Return [X, Y] of the center of cell containing provided text 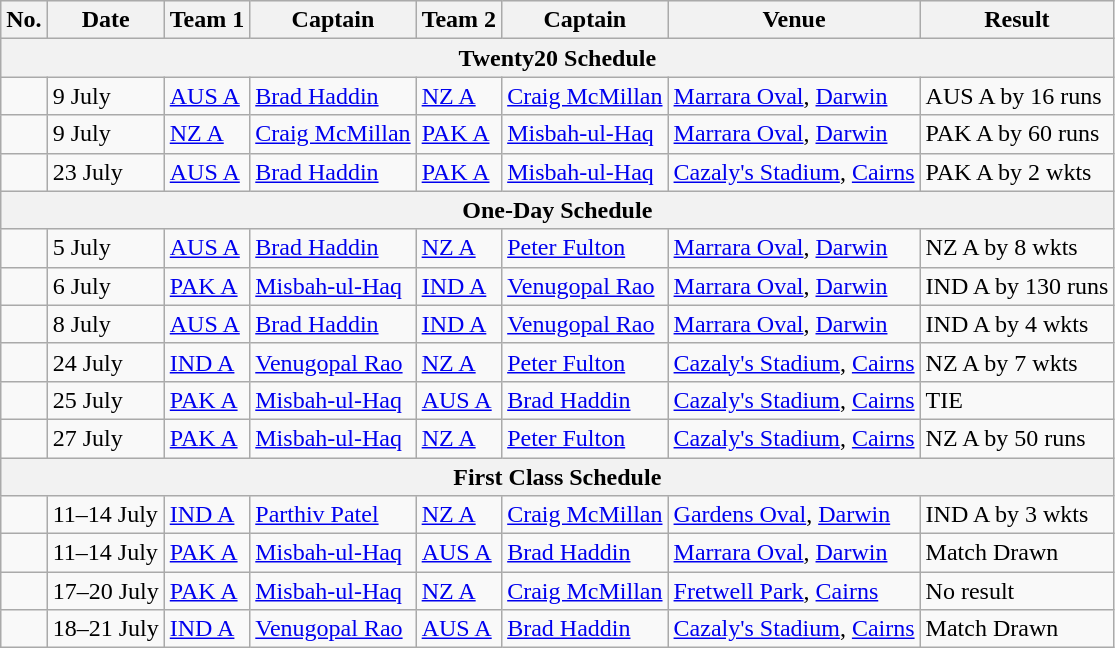
PAK A by 2 wkts [1017, 172]
NZ A by 8 wkts [1017, 248]
IND A by 3 wkts [1017, 515]
8 July [106, 324]
NZ A by 50 runs [1017, 438]
25 July [106, 400]
IND A by 4 wkts [1017, 324]
Team 1 [207, 20]
6 July [106, 286]
No result [1017, 591]
Date [106, 20]
Gardens Oval, Darwin [794, 515]
Result [1017, 20]
Twenty20 Schedule [558, 58]
5 July [106, 248]
24 July [106, 362]
AUS A by 16 runs [1017, 96]
NZ A by 7 wkts [1017, 362]
PAK A by 60 runs [1017, 134]
Team 2 [459, 20]
17–20 July [106, 591]
Fretwell Park, Cairns [794, 591]
Venue [794, 20]
27 July [106, 438]
IND A by 130 runs [1017, 286]
One-Day Schedule [558, 210]
18–21 July [106, 629]
No. [24, 20]
TIE [1017, 400]
First Class Schedule [558, 477]
23 July [106, 172]
Parthiv Patel [333, 515]
